Return the (x, y) coordinate for the center point of the cell that contains the specified text.  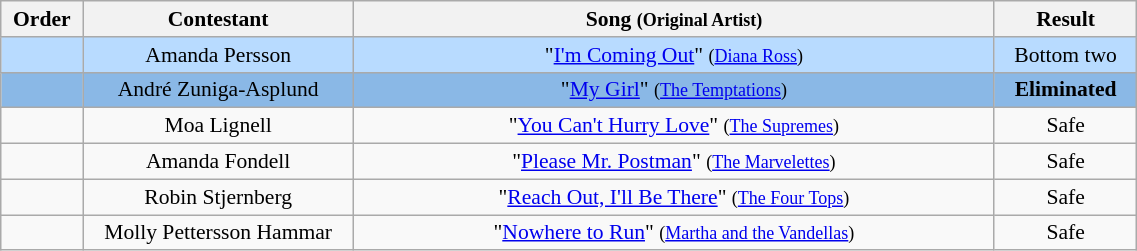
"I'm Coming Out" (Diana Ross) (674, 55)
Order (42, 19)
Molly Pettersson Hammar (218, 233)
"Nowhere to Run" (Martha and the Vandellas) (674, 233)
Robin Stjernberg (218, 197)
Contestant (218, 19)
André Zuniga-Asplund (218, 90)
Result (1065, 19)
"Reach Out, I'll Be There" (The Four Tops) (674, 197)
Moa Lignell (218, 126)
Bottom two (1065, 55)
Amanda Fondell (218, 162)
"Please Mr. Postman" (The Marvelettes) (674, 162)
Song (Original Artist) (674, 19)
Eliminated (1065, 90)
Amanda Persson (218, 55)
"You Can't Hurry Love" (The Supremes) (674, 126)
"My Girl" (The Temptations) (674, 90)
